Provide the (x, y) coordinate of the cell's center where the given text is located.  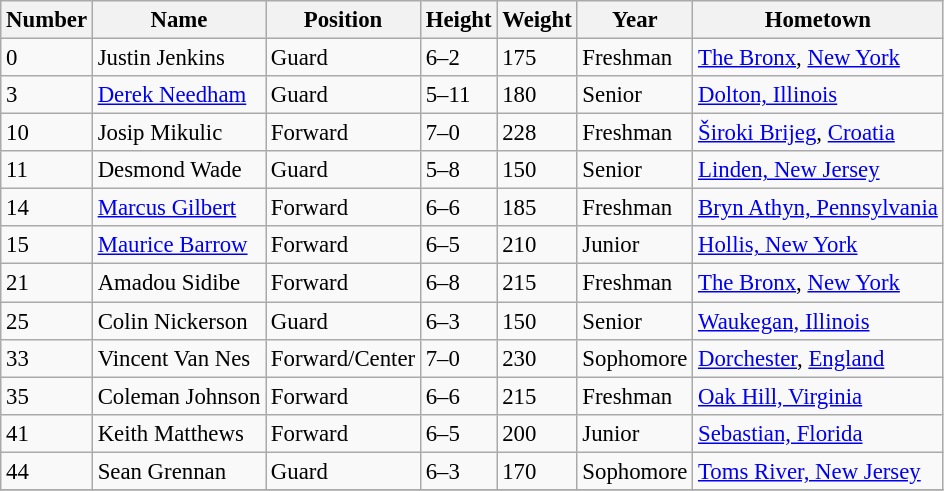
21 (47, 283)
Linden, New Jersey (818, 170)
Coleman Johnson (178, 396)
Waukegan, Illinois (818, 321)
175 (537, 58)
Sebastian, Florida (818, 433)
Derek Needham (178, 95)
Amadou Sidibe (178, 283)
Vincent Van Nes (178, 358)
Colin Nickerson (178, 321)
33 (47, 358)
Josip Mikulic (178, 133)
Sean Grennan (178, 471)
15 (47, 245)
Oak Hill, Virginia (818, 396)
41 (47, 433)
180 (537, 95)
Marcus Gilbert (178, 208)
Desmond Wade (178, 170)
Hometown (818, 20)
170 (537, 471)
Široki Brijeg, Croatia (818, 133)
6–2 (458, 58)
210 (537, 245)
35 (47, 396)
Bryn Athyn, Pennsylvania (818, 208)
Number (47, 20)
Year (635, 20)
200 (537, 433)
10 (47, 133)
5–11 (458, 95)
25 (47, 321)
0 (47, 58)
11 (47, 170)
6–8 (458, 283)
Toms River, New Jersey (818, 471)
Justin Jenkins (178, 58)
44 (47, 471)
3 (47, 95)
Name (178, 20)
14 (47, 208)
Height (458, 20)
Dolton, Illinois (818, 95)
Keith Matthews (178, 433)
Dorchester, England (818, 358)
Forward/Center (344, 358)
5–8 (458, 170)
Weight (537, 20)
228 (537, 133)
230 (537, 358)
185 (537, 208)
Hollis, New York (818, 245)
Maurice Barrow (178, 245)
Position (344, 20)
